Locate the cell with the specified text and output its [x, y] center coordinate. 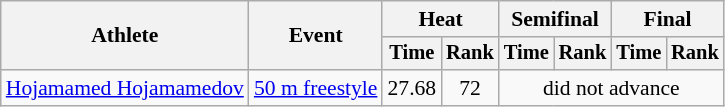
72 [470, 88]
Hojamamed Hojamamedov [125, 88]
Heat [440, 19]
did not advance [612, 88]
Athlete [125, 36]
Event [316, 36]
27.68 [412, 88]
Semifinal [555, 19]
50 m freestyle [316, 88]
Final [667, 19]
